Return the (x, y) coordinate for the center point of the cell that contains the specified text.  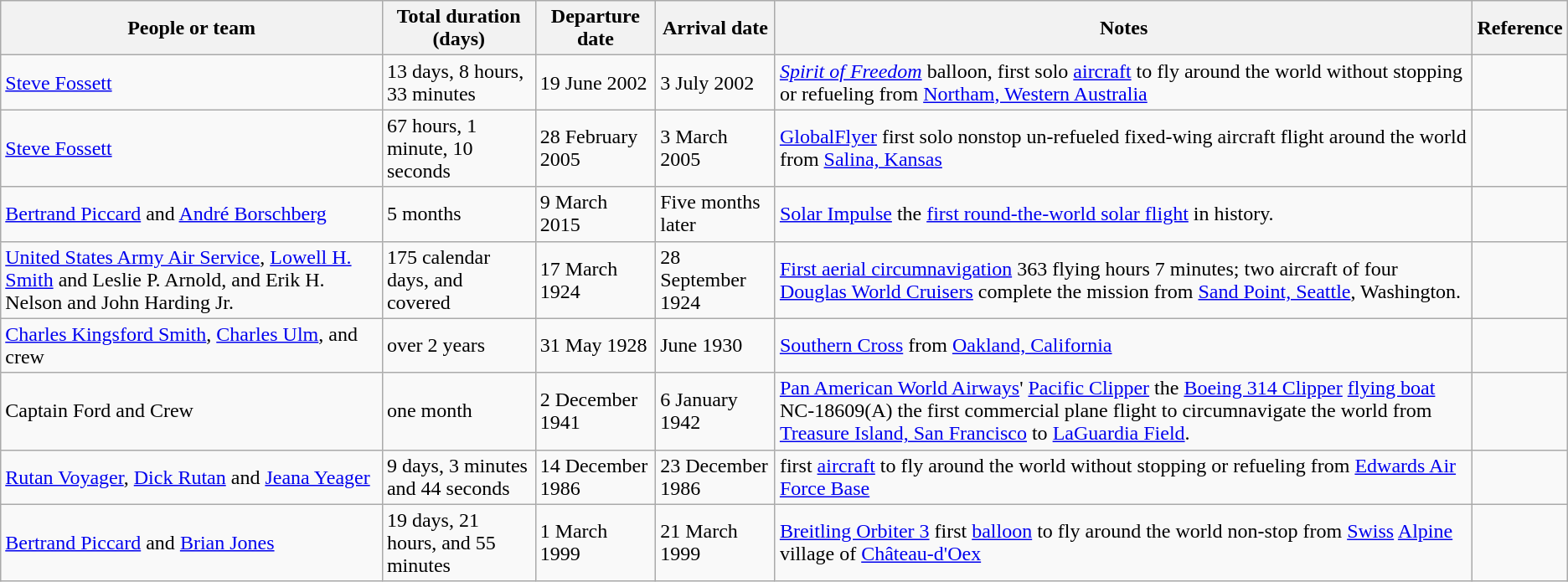
13 days, 8 hours, 33 minutes (459, 82)
3 March 2005 (715, 148)
14 December 1986 (596, 477)
over 2 years (459, 345)
Arrival date (715, 28)
GlobalFlyer first solo nonstop un-refueled fixed-wing aircraft flight around the world from Salina, Kansas (1124, 148)
Breitling Orbiter 3 first balloon to fly around the world non-stop from Swiss Alpine village of Château-d'Oex (1124, 543)
31 May 1928 (596, 345)
first aircraft to fly around the world without stopping or refueling from Edwards Air Force Base (1124, 477)
Rutan Voyager, Dick Rutan and Jeana Yeager (192, 477)
Charles Kingsford Smith, Charles Ulm, and crew (192, 345)
Reference (1519, 28)
Southern Cross from Oakland, California (1124, 345)
Total duration (days) (459, 28)
Five months later (715, 214)
United States Army Air Service, Lowell H. Smith and Leslie P. Arnold, and Erik H. Nelson and John Harding Jr. (192, 280)
23 December 1986 (715, 477)
175 calendar days, and covered (459, 280)
Spirit of Freedom balloon, first solo aircraft to fly around the world without stopping or refueling from Northam, Western Australia (1124, 82)
one month (459, 411)
9 days, 3 minutes and 44 seconds (459, 477)
Captain Ford and Crew (192, 411)
Departure date (596, 28)
3 July 2002 (715, 82)
Notes (1124, 28)
21 March 1999 (715, 543)
6 January 1942 (715, 411)
17 March 1924 (596, 280)
9 March 2015 (596, 214)
June 1930 (715, 345)
28 February 2005 (596, 148)
Bertrand Piccard and André Borschberg (192, 214)
1 March 1999 (596, 543)
5 months (459, 214)
19 June 2002 (596, 82)
19 days, 21 hours, and 55 minutes (459, 543)
Bertrand Piccard and Brian Jones (192, 543)
2 December 1941 (596, 411)
67 hours, 1 minute, 10 seconds (459, 148)
People or team (192, 28)
28 September 1924 (715, 280)
Solar Impulse the first round-the-world solar flight in history. (1124, 214)
